Capture the cell that displays the provided text and extract its [x, y] central coordinate. 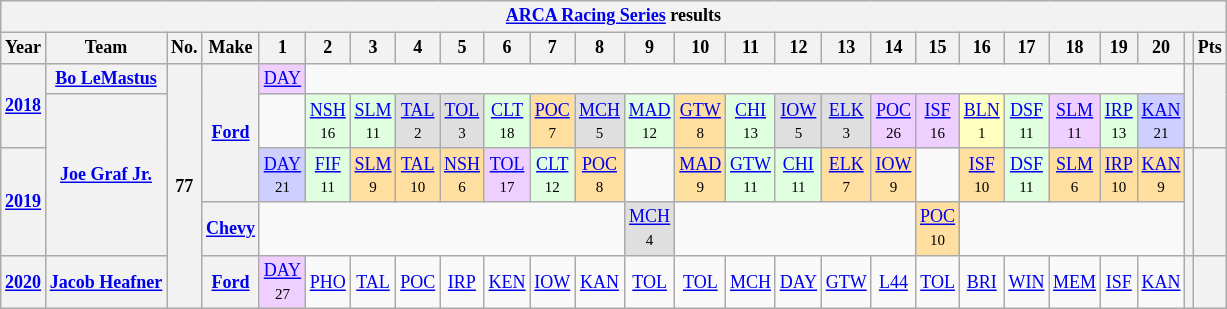
TAL2 [418, 121]
DAY21 [282, 175]
POC10 [938, 229]
10 [700, 48]
NSH6 [462, 175]
NSH16 [328, 121]
16 [982, 48]
IRP [462, 282]
MCH [751, 282]
POC [418, 282]
SLM9 [373, 175]
Joe Graf Jr. [106, 174]
KAN9 [1161, 175]
2020 [24, 282]
FIF11 [328, 175]
1 [282, 48]
TOL17 [507, 175]
BRI [982, 282]
POC7 [552, 121]
15 [938, 48]
CHI13 [751, 121]
MEM [1075, 282]
CLT12 [552, 175]
11 [751, 48]
KEN [507, 282]
17 [1026, 48]
GTW [846, 282]
PHO [328, 282]
2018 [24, 106]
WIN [1026, 282]
4 [418, 48]
TAL10 [418, 175]
13 [846, 48]
CHI11 [798, 175]
Year [24, 48]
ISF10 [982, 175]
Chevy [231, 229]
Make [231, 48]
ISF [1118, 282]
Jacob Heafner [106, 282]
IOW [552, 282]
5 [462, 48]
GTW11 [751, 175]
No. [184, 48]
L44 [894, 282]
2 [328, 48]
ELK7 [846, 175]
BLN1 [982, 121]
Team [106, 48]
77 [184, 186]
IRP13 [1118, 121]
14 [894, 48]
19 [1118, 48]
KAN21 [1161, 121]
SLM6 [1075, 175]
MAD12 [650, 121]
7 [552, 48]
IRP10 [1118, 175]
CLT18 [507, 121]
GTW8 [700, 121]
IOW5 [798, 121]
ARCA Racing Series results [614, 16]
MCH4 [650, 229]
MCH5 [600, 121]
ISF16 [938, 121]
ELK3 [846, 121]
20 [1161, 48]
Bo LeMastus [106, 78]
POC8 [600, 175]
18 [1075, 48]
TAL [373, 282]
POC26 [894, 121]
3 [373, 48]
12 [798, 48]
2019 [24, 202]
6 [507, 48]
MAD9 [700, 175]
Pts [1210, 48]
IOW9 [894, 175]
DAY27 [282, 282]
TOL3 [462, 121]
9 [650, 48]
8 [600, 48]
